Provide the (X, Y) coordinate of the cell's center where the given text is located.  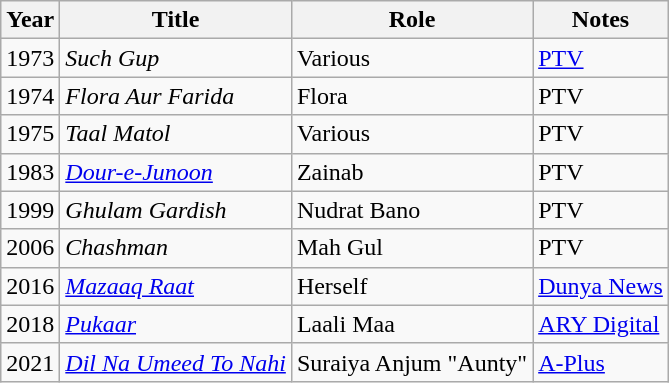
Pukaar (176, 324)
Zainab (412, 172)
1999 (30, 210)
Dunya News (601, 286)
A-Plus (601, 362)
1974 (30, 96)
2016 (30, 286)
Mazaaq Raat (176, 286)
Year (30, 20)
Notes (601, 20)
1973 (30, 58)
Herself (412, 286)
Flora Aur Farida (176, 96)
2006 (30, 248)
Ghulam Gardish (176, 210)
ARY Digital (601, 324)
2018 (30, 324)
Suraiya Anjum "Aunty" (412, 362)
Role (412, 20)
Flora (412, 96)
Such Gup (176, 58)
Title (176, 20)
Taal Matol (176, 134)
1975 (30, 134)
Dil Na Umeed To Nahi (176, 362)
2021 (30, 362)
Chashman (176, 248)
Laali Maa (412, 324)
Nudrat Bano (412, 210)
1983 (30, 172)
Mah Gul (412, 248)
Dour-e-Junoon (176, 172)
